For the text-containing cell, return its midpoint in [x, y] coordinate format. 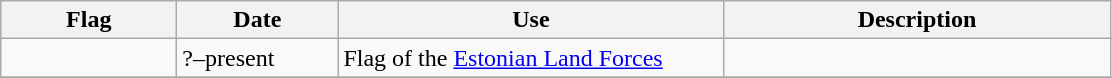
Flag [89, 20]
Flag of the Estonian Land Forces [531, 58]
Date [258, 20]
Use [531, 20]
?–present [258, 58]
Description [917, 20]
